Provide the [x, y] coordinate of the cell's center where the given text is located.  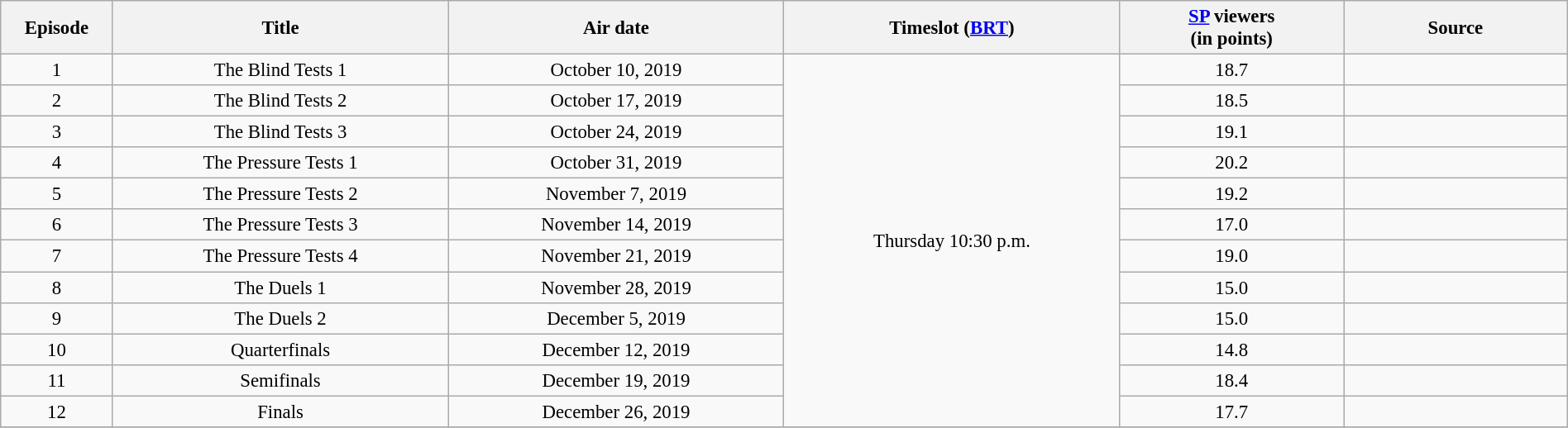
November 14, 2019 [616, 226]
Thursday 10:30 p.m. [952, 241]
20.2 [1232, 163]
The Pressure Tests 2 [280, 194]
9 [56, 318]
7 [56, 256]
The Pressure Tests 1 [280, 163]
December 5, 2019 [616, 318]
10 [56, 350]
Timeslot (BRT) [952, 28]
8 [56, 288]
1 [56, 70]
December 12, 2019 [616, 350]
SP viewers(in points) [1232, 28]
14.8 [1232, 350]
18.4 [1232, 380]
December 19, 2019 [616, 380]
Semifinals [280, 380]
December 26, 2019 [616, 411]
The Pressure Tests 4 [280, 256]
November 28, 2019 [616, 288]
Quarterfinals [280, 350]
Source [1456, 28]
11 [56, 380]
19.0 [1232, 256]
Episode [56, 28]
Air date [616, 28]
November 7, 2019 [616, 194]
The Duels 1 [280, 288]
18.5 [1232, 101]
6 [56, 226]
19.2 [1232, 194]
The Pressure Tests 3 [280, 226]
5 [56, 194]
2 [56, 101]
October 31, 2019 [616, 163]
The Blind Tests 2 [280, 101]
Title [280, 28]
Finals [280, 411]
3 [56, 132]
17.7 [1232, 411]
12 [56, 411]
4 [56, 163]
October 10, 2019 [616, 70]
October 17, 2019 [616, 101]
The Duels 2 [280, 318]
October 24, 2019 [616, 132]
The Blind Tests 3 [280, 132]
17.0 [1232, 226]
18.7 [1232, 70]
19.1 [1232, 132]
The Blind Tests 1 [280, 70]
November 21, 2019 [616, 256]
